Identify which cell holds the provided text, then report its [x, y] central coordinate. 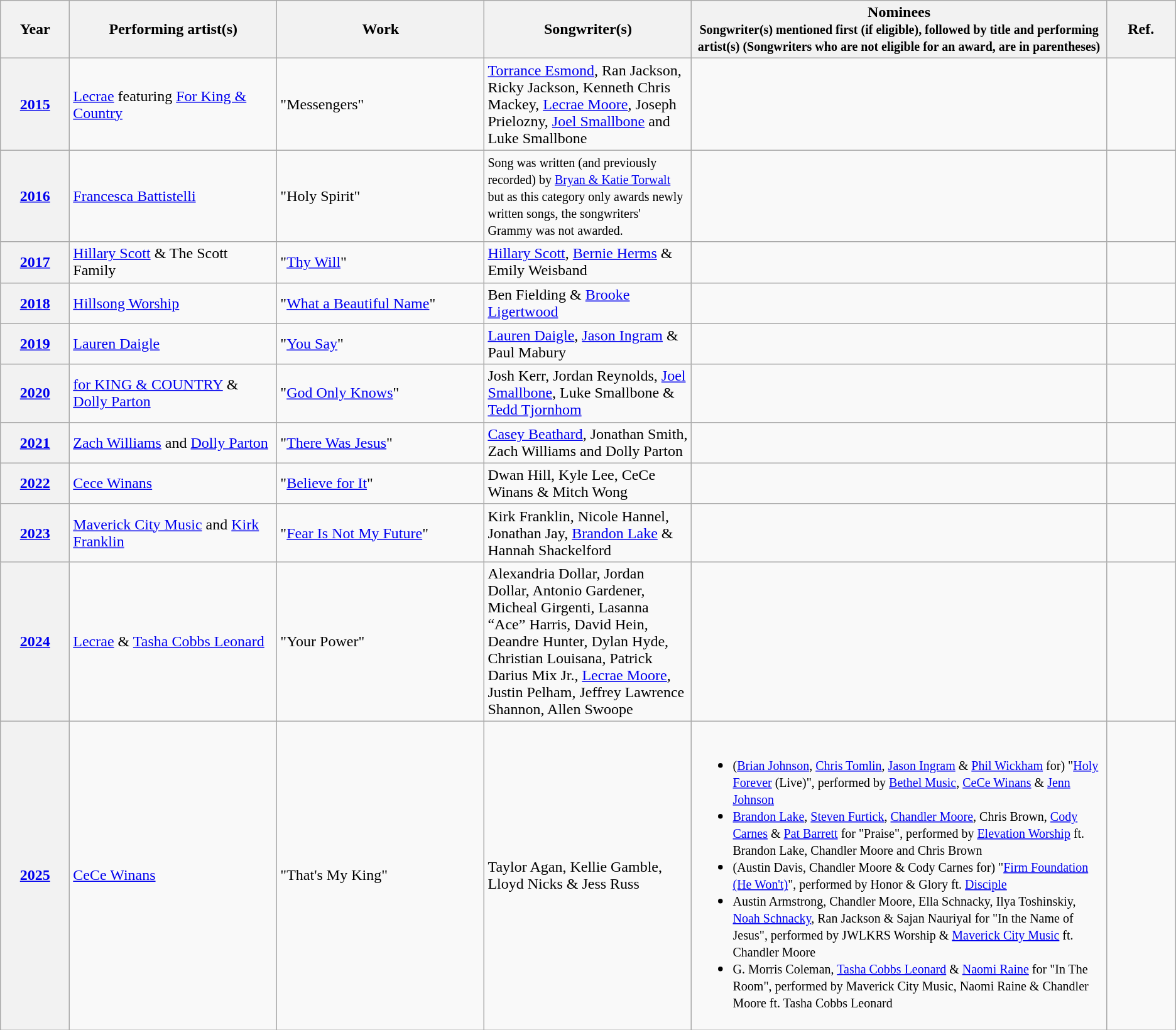
CeCe Winans [173, 875]
"Thy Will" [381, 263]
Hillary Scott & The Scott Family [173, 263]
2022 [35, 484]
2015 [35, 104]
2019 [35, 344]
Francesca Battistelli [173, 196]
2025 [35, 875]
Dwan Hill, Kyle Lee, CeCe Winans & Mitch Wong [588, 484]
Lecrae featuring For King & Country [173, 104]
"Fear Is Not My Future" [381, 533]
Kirk Franklin, Nicole Hannel, Jonathan Jay, Brandon Lake & Hannah Shackelford [588, 533]
2016 [35, 196]
Hillsong Worship [173, 303]
Lecrae & Tasha Cobbs Leonard [173, 641]
Cece Winans [173, 484]
Taylor Agan, Kellie Gamble, Lloyd Nicks & Jess Russ [588, 875]
2018 [35, 303]
2023 [35, 533]
Performing artist(s) [173, 30]
Casey Beathard, Jonathan Smith, Zach Williams and Dolly Parton [588, 442]
Year [35, 30]
Work [381, 30]
2020 [35, 393]
2017 [35, 263]
"There Was Jesus" [381, 442]
2021 [35, 442]
"Messengers" [381, 104]
Torrance Esmond, Ran Jackson, Ricky Jackson, Kenneth Chris Mackey, Lecrae Moore, Joseph Prielozny, Joel Smallbone and Luke Smallbone [588, 104]
"That's My King" [381, 875]
"Your Power" [381, 641]
Lauren Daigle, Jason Ingram & Paul Mabury [588, 344]
"What a Beautiful Name" [381, 303]
for KING & COUNTRY & Dolly Parton [173, 393]
Ref. [1141, 30]
"Believe for It" [381, 484]
Lauren Daigle [173, 344]
"You Say" [381, 344]
"Holy Spirit" [381, 196]
Hillary Scott, Bernie Herms & Emily Weisband [588, 263]
"God Only Knows" [381, 393]
2024 [35, 641]
Songwriter(s) [588, 30]
Ben Fielding & Brooke Ligertwood [588, 303]
Zach Williams and Dolly Parton [173, 442]
Maverick City Music and Kirk Franklin [173, 533]
Josh Kerr, Jordan Reynolds, Joel Smallbone, Luke Smallbone & Tedd Tjornhom [588, 393]
